From the cell containing the given text, extract its center point as [x, y] coordinate. 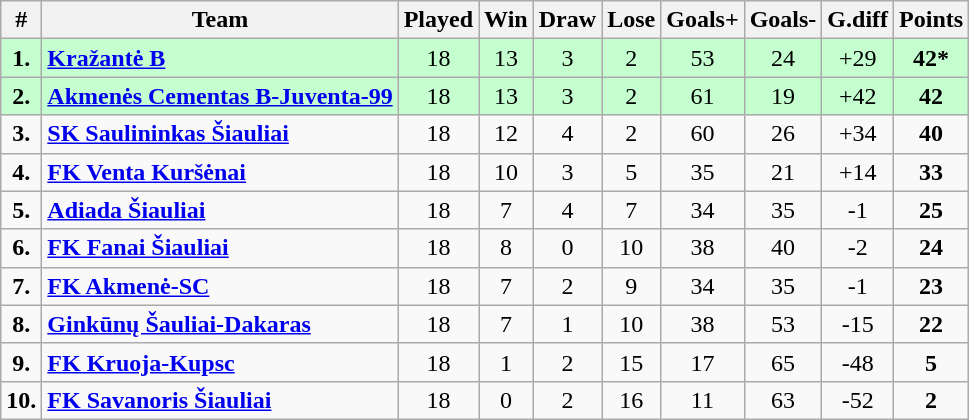
65 [783, 362]
26 [783, 134]
2. [22, 96]
42* [932, 58]
Goals+ [702, 20]
60 [702, 134]
15 [632, 362]
# [22, 20]
61 [702, 96]
FK Fanai Šiauliai [220, 248]
FK Kruoja-Kupsc [220, 362]
G.diff [858, 20]
Win [506, 20]
+34 [858, 134]
22 [932, 324]
+29 [858, 58]
6. [22, 248]
+42 [858, 96]
Draw [567, 20]
8 [506, 248]
4. [22, 172]
+14 [858, 172]
21 [783, 172]
Team [220, 20]
-52 [858, 400]
Lose [632, 20]
Goals- [783, 20]
Adiada Šiauliai [220, 210]
12 [506, 134]
-48 [858, 362]
25 [932, 210]
Points [932, 20]
16 [632, 400]
FK Venta Kuršėnai [220, 172]
5. [22, 210]
-2 [858, 248]
63 [783, 400]
17 [702, 362]
8. [22, 324]
Played [438, 20]
11 [702, 400]
9 [632, 286]
Kražantė B [220, 58]
33 [932, 172]
23 [932, 286]
Ginkūnų Šauliai-Dakaras [220, 324]
9. [22, 362]
7. [22, 286]
42 [932, 96]
SK Saulininkas Šiauliai [220, 134]
19 [783, 96]
3. [22, 134]
Akmenės Cementas B-Juventa-99 [220, 96]
1. [22, 58]
10. [22, 400]
FK Savanoris Šiauliai [220, 400]
FK Akmenė-SC [220, 286]
-15 [858, 324]
